For the text-containing cell, return its midpoint in (X, Y) coordinate format. 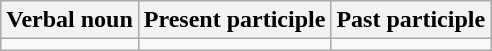
Present participle (234, 20)
Past participle (411, 20)
Verbal noun (70, 20)
